Locate the cell with the specified text and output its (X, Y) center coordinate. 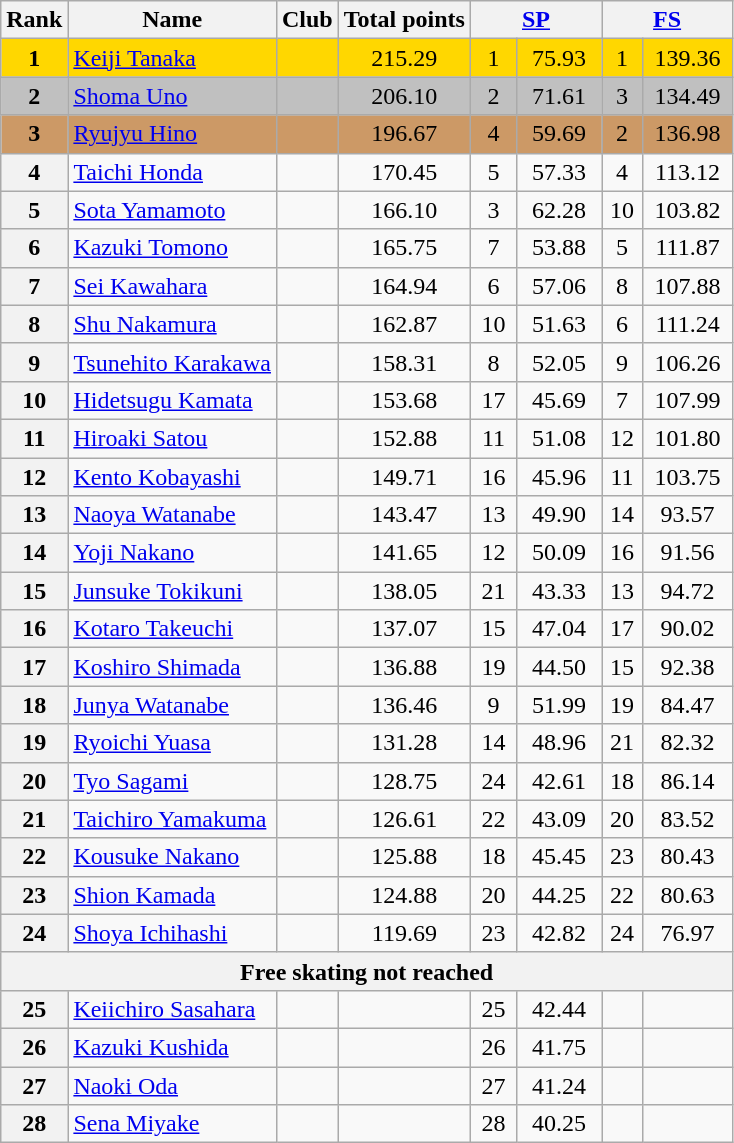
Name (172, 20)
86.14 (688, 781)
41.24 (558, 1085)
Free skating not reached (367, 971)
Shoya Ichihashi (172, 933)
Shion Kamada (172, 895)
Ryoichi Yuasa (172, 743)
Total points (404, 20)
91.56 (688, 553)
Hiroaki Satou (172, 438)
Ryujyu Hino (172, 134)
206.10 (404, 96)
153.68 (404, 400)
SP (536, 20)
Kotaro Takeuchi (172, 629)
164.94 (404, 286)
93.57 (688, 515)
59.69 (558, 134)
51.63 (558, 324)
124.88 (404, 895)
52.05 (558, 362)
57.33 (558, 172)
44.25 (558, 895)
80.63 (688, 895)
Club (307, 20)
Sena Miyake (172, 1124)
Tyo Sagami (172, 781)
158.31 (404, 362)
Naoki Oda (172, 1085)
Koshiro Shimada (172, 667)
90.02 (688, 629)
Sei Kawahara (172, 286)
Junsuke Tokikuni (172, 591)
165.75 (404, 248)
71.61 (558, 96)
128.75 (404, 781)
80.43 (688, 857)
196.67 (404, 134)
107.88 (688, 286)
Kazuki Tomono (172, 248)
Kento Kobayashi (172, 477)
113.12 (688, 172)
Shoma Uno (172, 96)
62.28 (558, 210)
84.47 (688, 705)
40.25 (558, 1124)
Hidetsugu Kamata (172, 400)
103.75 (688, 477)
Sota Yamamoto (172, 210)
Tsunehito Karakawa (172, 362)
45.96 (558, 477)
53.88 (558, 248)
111.24 (688, 324)
136.88 (404, 667)
42.82 (558, 933)
Keiji Tanaka (172, 58)
103.82 (688, 210)
134.49 (688, 96)
49.90 (558, 515)
Naoya Watanabe (172, 515)
50.09 (558, 553)
Taichiro Yamakuma (172, 819)
43.33 (558, 591)
Keiichiro Sasahara (172, 1009)
Yoji Nakano (172, 553)
Taichi Honda (172, 172)
44.50 (558, 667)
45.69 (558, 400)
166.10 (404, 210)
Kazuki Kushida (172, 1047)
41.75 (558, 1047)
170.45 (404, 172)
152.88 (404, 438)
119.69 (404, 933)
149.71 (404, 477)
126.61 (404, 819)
162.87 (404, 324)
47.04 (558, 629)
92.38 (688, 667)
94.72 (688, 591)
143.47 (404, 515)
75.93 (558, 58)
137.07 (404, 629)
106.26 (688, 362)
125.88 (404, 857)
Rank (34, 20)
48.96 (558, 743)
136.98 (688, 134)
101.80 (688, 438)
139.36 (688, 58)
Junya Watanabe (172, 705)
42.44 (558, 1009)
45.45 (558, 857)
FS (668, 20)
141.65 (404, 553)
Kousuke Nakano (172, 857)
107.99 (688, 400)
215.29 (404, 58)
43.09 (558, 819)
51.08 (558, 438)
138.05 (404, 591)
82.32 (688, 743)
Shu Nakamura (172, 324)
131.28 (404, 743)
111.87 (688, 248)
136.46 (404, 705)
57.06 (558, 286)
76.97 (688, 933)
83.52 (688, 819)
42.61 (558, 781)
51.99 (558, 705)
